Scan for the cell matching the given text and deliver its [x, y] coordinate at center. 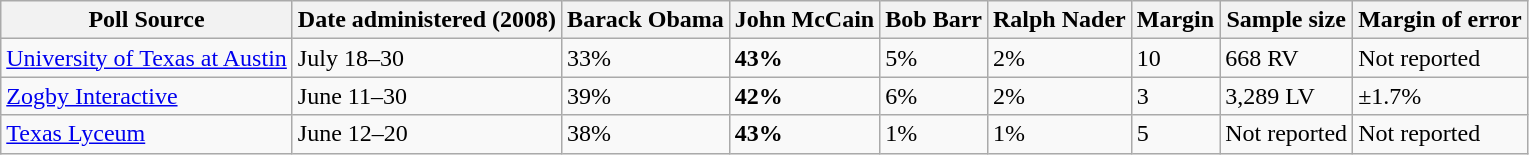
39% [646, 96]
5% [934, 58]
Date administered (2008) [426, 20]
3 [1175, 96]
John McCain [804, 20]
6% [934, 96]
38% [646, 134]
June 12–20 [426, 134]
42% [804, 96]
5 [1175, 134]
Ralph Nader [1059, 20]
10 [1175, 58]
Poll Source [147, 20]
3,289 LV [1286, 96]
668 RV [1286, 58]
July 18–30 [426, 58]
Margin of error [1440, 20]
Texas Lyceum [147, 134]
University of Texas at Austin [147, 58]
Margin [1175, 20]
Barack Obama [646, 20]
June 11–30 [426, 96]
Sample size [1286, 20]
33% [646, 58]
Bob Barr [934, 20]
Zogby Interactive [147, 96]
±1.7% [1440, 96]
